Pinpoint the cell where the given text exists, returning its [X, Y] midpoint coordinate. 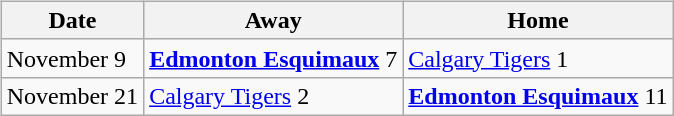
Away [274, 20]
Date [72, 20]
Edmonton Esquimaux 7 [274, 58]
November 21 [72, 96]
Edmonton Esquimaux 11 [538, 96]
November 9 [72, 58]
Home [538, 20]
Calgary Tigers 1 [538, 58]
Calgary Tigers 2 [274, 96]
